Identify which cell holds the provided text, then report its (X, Y) central coordinate. 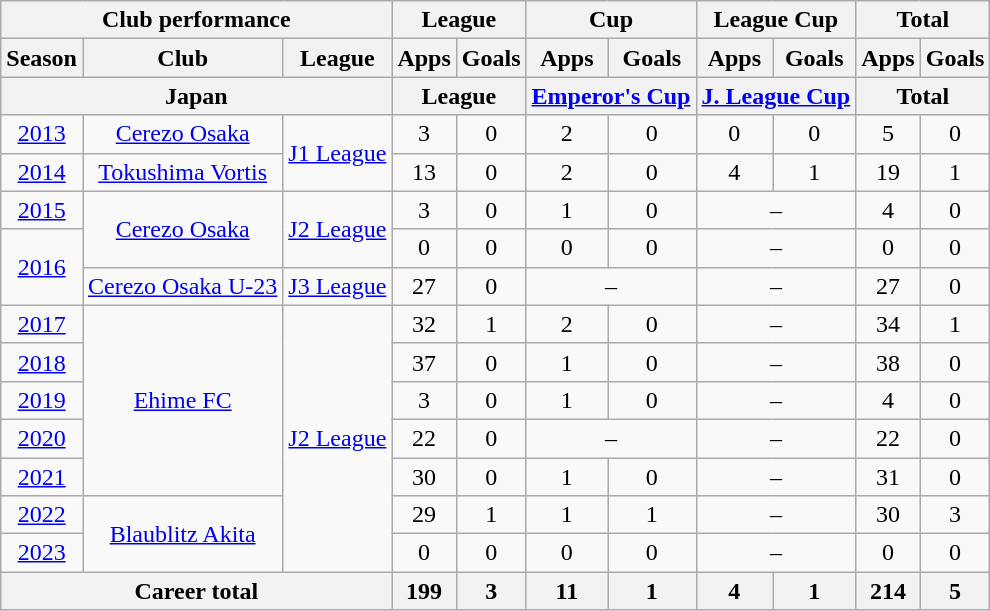
214 (888, 591)
Japan (196, 96)
31 (888, 477)
11 (567, 591)
Club (182, 58)
37 (424, 362)
2016 (42, 267)
Blaublitz Akita (182, 534)
Club performance (196, 20)
2014 (42, 172)
Ehime FC (182, 400)
Tokushima Vortis (182, 172)
199 (424, 591)
2017 (42, 324)
2022 (42, 515)
13 (424, 172)
32 (424, 324)
2020 (42, 438)
J3 League (338, 286)
2018 (42, 362)
2019 (42, 400)
19 (888, 172)
2023 (42, 553)
Career total (196, 591)
2015 (42, 210)
2013 (42, 134)
Cup (611, 20)
Season (42, 58)
League Cup (776, 20)
34 (888, 324)
Emperor's Cup (611, 96)
29 (424, 515)
2021 (42, 477)
Cerezo Osaka U-23 (182, 286)
38 (888, 362)
J1 League (338, 153)
J. League Cup (776, 96)
